Determine the (X, Y) coordinate at the center of the cell enclosing the given text.  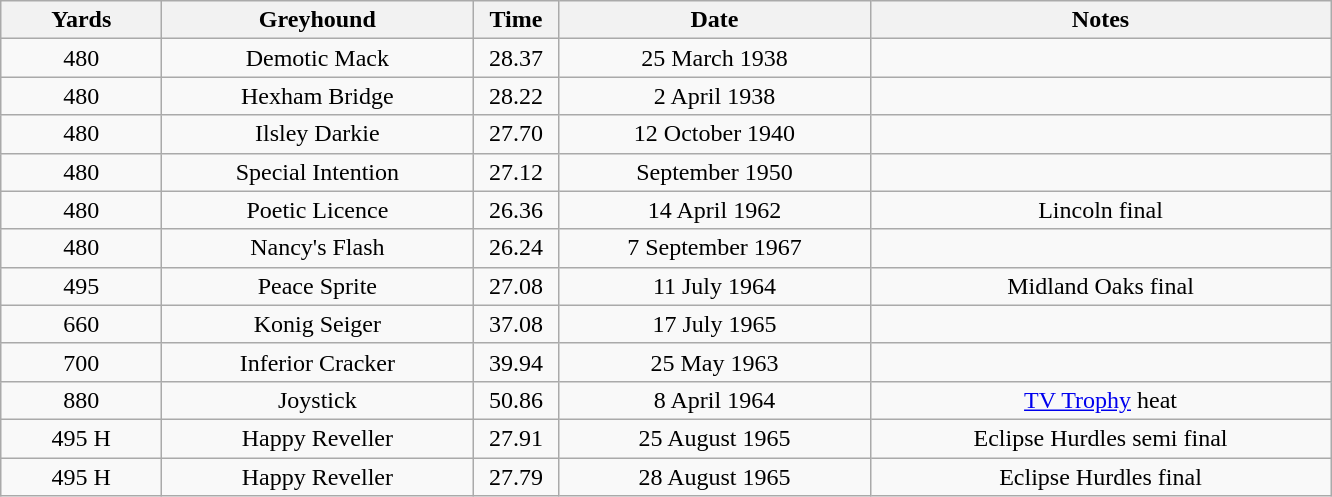
27.08 (516, 286)
28.37 (516, 58)
8 April 1964 (714, 400)
Time (516, 20)
September 1950 (714, 172)
Eclipse Hurdles final (1100, 477)
Poetic Licence (318, 210)
880 (82, 400)
25 March 1938 (714, 58)
Demotic Mack (318, 58)
25 August 1965 (714, 438)
26.24 (516, 248)
11 July 1964 (714, 286)
37.08 (516, 324)
Konig Seiger (318, 324)
7 September 1967 (714, 248)
Hexham Bridge (318, 96)
660 (82, 324)
Midland Oaks final (1100, 286)
14 April 1962 (714, 210)
39.94 (516, 362)
12 October 1940 (714, 134)
TV Trophy heat (1100, 400)
Joystick (318, 400)
Ilsley Darkie (318, 134)
Inferior Cracker (318, 362)
27.12 (516, 172)
Eclipse Hurdles semi final (1100, 438)
Peace Sprite (318, 286)
26.36 (516, 210)
495 (82, 286)
700 (82, 362)
2 April 1938 (714, 96)
Greyhound (318, 20)
17 July 1965 (714, 324)
27.91 (516, 438)
27.79 (516, 477)
28 August 1965 (714, 477)
50.86 (516, 400)
28.22 (516, 96)
Lincoln final (1100, 210)
Nancy's Flash (318, 248)
Date (714, 20)
25 May 1963 (714, 362)
Special Intention (318, 172)
27.70 (516, 134)
Yards (82, 20)
Notes (1100, 20)
